Return the (x, y) coordinate for the center point of the cell that contains the specified text.  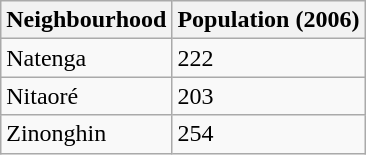
Population (2006) (268, 20)
203 (268, 96)
254 (268, 134)
Nitaoré (86, 96)
222 (268, 58)
Neighbourhood (86, 20)
Zinonghin (86, 134)
Natenga (86, 58)
